For the text-containing cell, return its midpoint in [x, y] coordinate format. 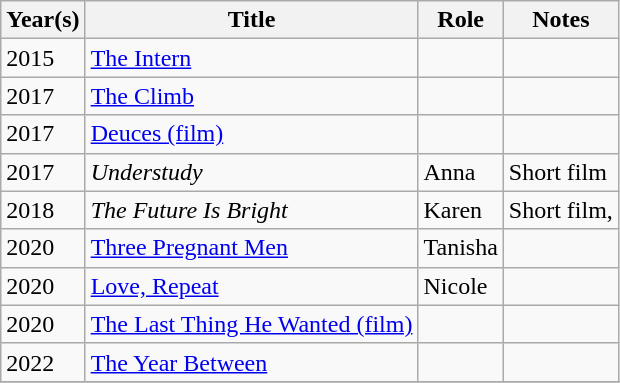
The Year Between [252, 362]
Understudy [252, 172]
Nicole [460, 286]
2015 [43, 58]
Three Pregnant Men [252, 248]
2018 [43, 210]
Notes [560, 20]
Anna [460, 172]
Short film [560, 172]
Tanisha [460, 248]
Short film, [560, 210]
Deuces (film) [252, 134]
Love, Repeat [252, 286]
Year(s) [43, 20]
2022 [43, 362]
Title [252, 20]
The Future Is Bright [252, 210]
Karen [460, 210]
Role [460, 20]
The Intern [252, 58]
The Climb [252, 96]
The Last Thing He Wanted (film) [252, 324]
